Output the (X, Y) coordinate of the center of the cell containing the given text.  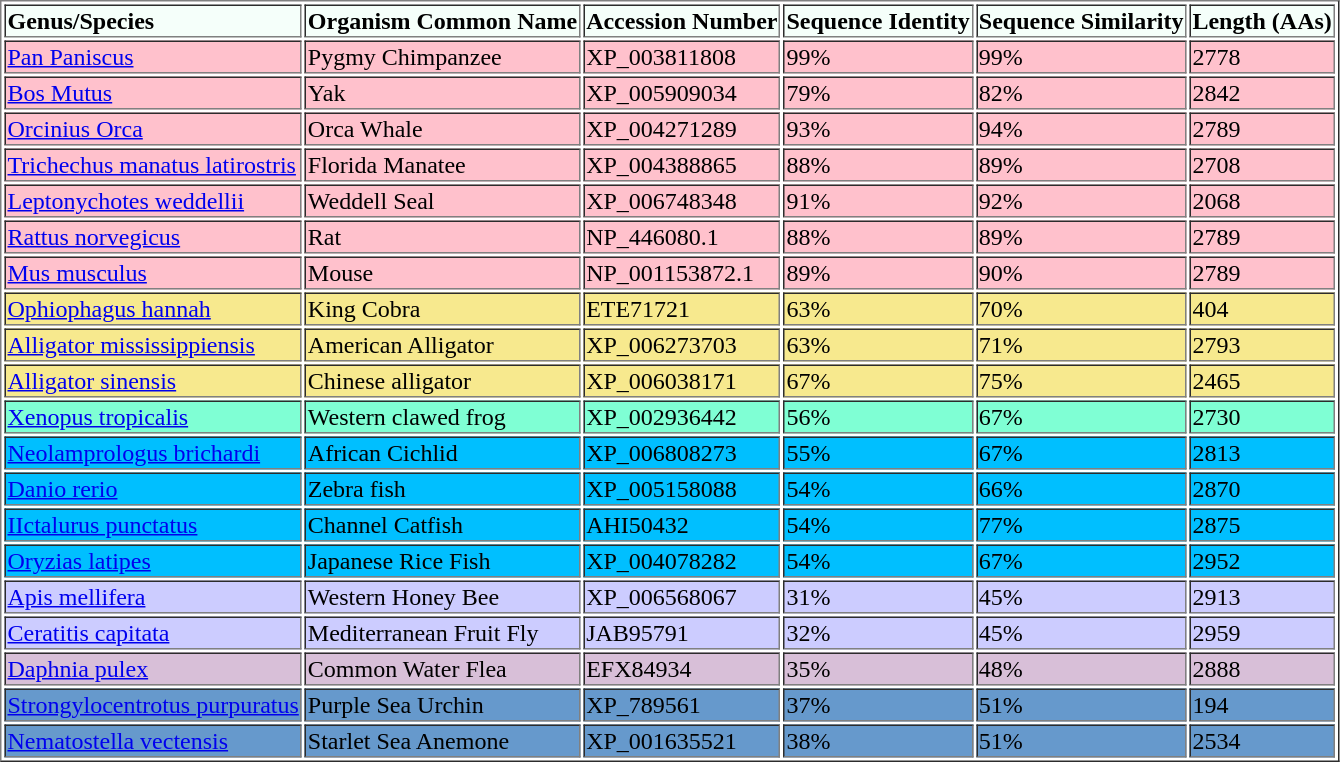
Trichechus manatus latirostris (152, 164)
2793 (1262, 344)
Sequence Identity (878, 20)
2959 (1262, 632)
77% (1082, 524)
32% (878, 632)
91% (878, 200)
Zebra fish (442, 488)
NP_001153872.1 (682, 272)
XP_003811808 (682, 56)
75% (1082, 380)
Rattus norvegicus (152, 236)
Weddell Seal (442, 200)
Ceratitis capitata (152, 632)
2842 (1262, 92)
Mouse (442, 272)
XP_002936442 (682, 416)
Yak (442, 92)
NP_446080.1 (682, 236)
Length (AAs) (1262, 20)
Organism Common Name (442, 20)
Starlet Sea Anemone (442, 740)
55% (878, 452)
Xenopus tropicalis (152, 416)
Danio rerio (152, 488)
2708 (1262, 164)
2465 (1262, 380)
2888 (1262, 668)
2952 (1262, 560)
38% (878, 740)
Genus/Species (152, 20)
Apis mellifera (152, 596)
93% (878, 128)
71% (1082, 344)
XP_006273703 (682, 344)
Alligator sinensis (152, 380)
2778 (1262, 56)
Nematostella vectensis (152, 740)
Channel Catfish (442, 524)
Oryzias latipes (152, 560)
Strongylocentrotus purpuratus (152, 704)
XP_004078282 (682, 560)
79% (878, 92)
XP_006038171 (682, 380)
56% (878, 416)
XP_789561 (682, 704)
Florida Manatee (442, 164)
90% (1082, 272)
King Cobra (442, 308)
404 (1262, 308)
XP_006748348 (682, 200)
ETE71721 (682, 308)
XP_006568067 (682, 596)
Pygmy Chimpanzee (442, 56)
IIctalurus punctatus (152, 524)
Mediterranean Fruit Fly (442, 632)
Rat (442, 236)
82% (1082, 92)
Japanese Rice Fish (442, 560)
Ophiophagus hannah (152, 308)
Leptonychotes weddellii (152, 200)
Neolamprologus brichardi (152, 452)
2875 (1262, 524)
Chinese alligator (442, 380)
XP_005909034 (682, 92)
194 (1262, 704)
American Alligator (442, 344)
XP_004388865 (682, 164)
Accession Number (682, 20)
XP_004271289 (682, 128)
2534 (1262, 740)
2068 (1262, 200)
XP_005158088 (682, 488)
Sequence Similarity (1082, 20)
94% (1082, 128)
Mus musculus (152, 272)
AHI50432 (682, 524)
Purple Sea Urchin (442, 704)
2730 (1262, 416)
EFX84934 (682, 668)
37% (878, 704)
Western Honey Bee (442, 596)
Orca Whale (442, 128)
66% (1082, 488)
JAB95791 (682, 632)
African Cichlid (442, 452)
2813 (1262, 452)
Bos Mutus (152, 92)
Alligator mississippiensis (152, 344)
Orcinius Orca (152, 128)
Daphnia pulex (152, 668)
Common Water Flea (442, 668)
Pan Paniscus (152, 56)
2913 (1262, 596)
XP_006808273 (682, 452)
92% (1082, 200)
48% (1082, 668)
31% (878, 596)
2870 (1262, 488)
XP_001635521 (682, 740)
35% (878, 668)
70% (1082, 308)
Western clawed frog (442, 416)
